Determine the (x, y) coordinate at the center of the cell enclosing the given text.  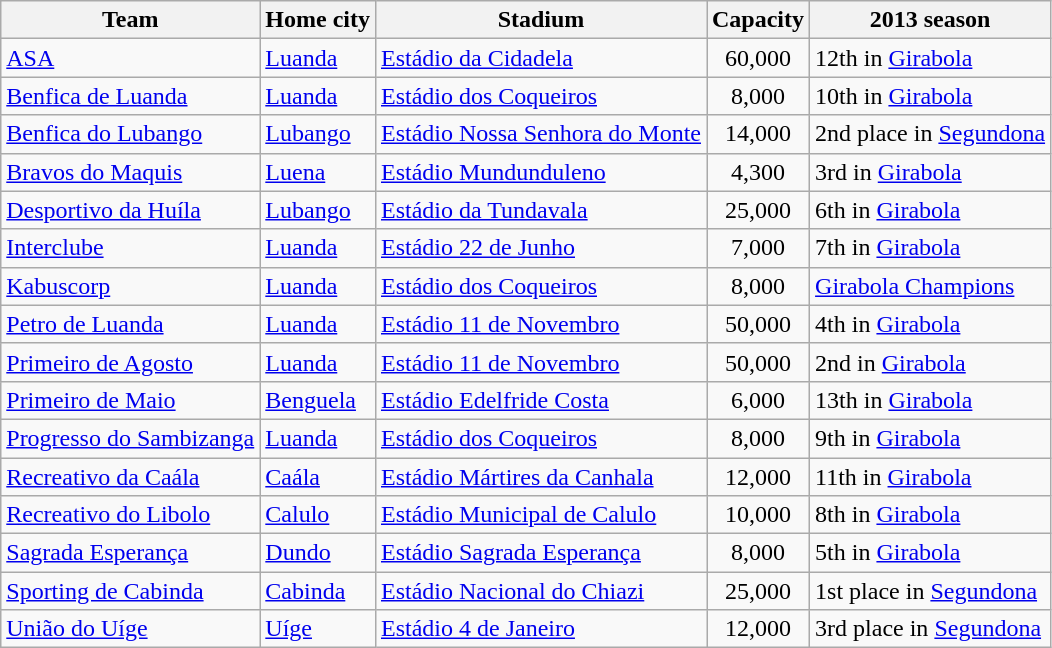
Benfica de Luanda (130, 96)
Estádio Municipal de Calulo (540, 515)
6th in Girabola (930, 210)
Estádio da Tundavala (540, 210)
Estádio Sagrada Esperança (540, 553)
Recreativo da Caála (130, 477)
Estádio 22 de Junho (540, 248)
Kabuscorp (130, 286)
4,300 (758, 172)
7th in Girabola (930, 248)
Primeiro de Maio (130, 400)
Cabinda (318, 591)
Home city (318, 20)
Estádio 4 de Janeiro (540, 629)
Estádio Mártires da Canhala (540, 477)
Desportivo da Huíla (130, 210)
União do Uíge (130, 629)
Estádio Nossa Senhora do Monte (540, 134)
Team (130, 20)
Benfica do Lubango (130, 134)
Stadium (540, 20)
Uíge (318, 629)
13th in Girabola (930, 400)
Dundo (318, 553)
Primeiro de Agosto (130, 362)
Estádio Nacional do Chiazi (540, 591)
Caála (318, 477)
12th in Girabola (930, 58)
Sagrada Esperança (130, 553)
60,000 (758, 58)
Estádio Mundunduleno (540, 172)
Bravos do Maquis (130, 172)
Luena (318, 172)
7,000 (758, 248)
Calulo (318, 515)
5th in Girabola (930, 553)
Benguela (318, 400)
Sporting de Cabinda (130, 591)
ASA (130, 58)
2nd place in Segundona (930, 134)
10th in Girabola (930, 96)
9th in Girabola (930, 438)
Girabola Champions (930, 286)
2013 season (930, 20)
Estádio Edelfride Costa (540, 400)
6,000 (758, 400)
Capacity (758, 20)
Progresso do Sambizanga (130, 438)
Petro de Luanda (130, 324)
4th in Girabola (930, 324)
8th in Girabola (930, 515)
10,000 (758, 515)
3rd place in Segundona (930, 629)
Interclube (130, 248)
11th in Girabola (930, 477)
Recreativo do Libolo (130, 515)
1st place in Segundona (930, 591)
14,000 (758, 134)
2nd in Girabola (930, 362)
3rd in Girabola (930, 172)
Estádio da Cidadela (540, 58)
